Provide the [X, Y] coordinate of the cell's center where the given text is located.  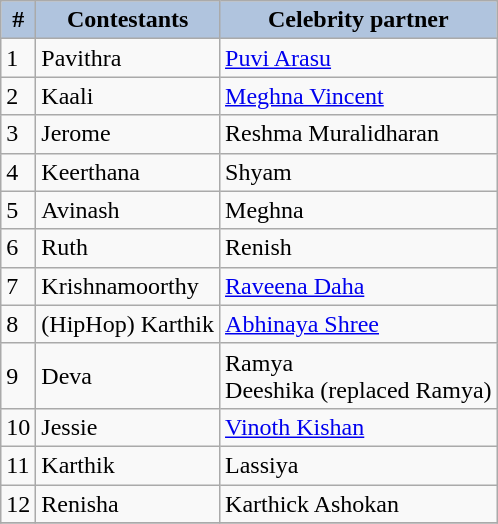
Renisha [128, 503]
Vinoth Kishan [359, 427]
Meghna Vincent [359, 96]
# [18, 20]
Puvi Arasu [359, 58]
11 [18, 465]
5 [18, 210]
2 [18, 96]
Ramya Deeshika (replaced Ramya) [359, 376]
12 [18, 503]
Karthik [128, 465]
Renish [359, 248]
Deva [128, 376]
Celebrity partner [359, 20]
9 [18, 376]
(HipHop) Karthik [128, 324]
Jerome [128, 134]
7 [18, 286]
Ruth [128, 248]
Pavithra [128, 58]
Kaali [128, 96]
1 [18, 58]
Meghna [359, 210]
4 [18, 172]
Krishnamoorthy [128, 286]
Raveena Daha [359, 286]
Karthick Ashokan [359, 503]
Shyam [359, 172]
3 [18, 134]
Reshma Muralidharan [359, 134]
Contestants [128, 20]
Avinash [128, 210]
8 [18, 324]
10 [18, 427]
6 [18, 248]
Abhinaya Shree [359, 324]
Keerthana [128, 172]
Lassiya [359, 465]
Jessie [128, 427]
